Identify which cell holds the provided text, then report its [X, Y] central coordinate. 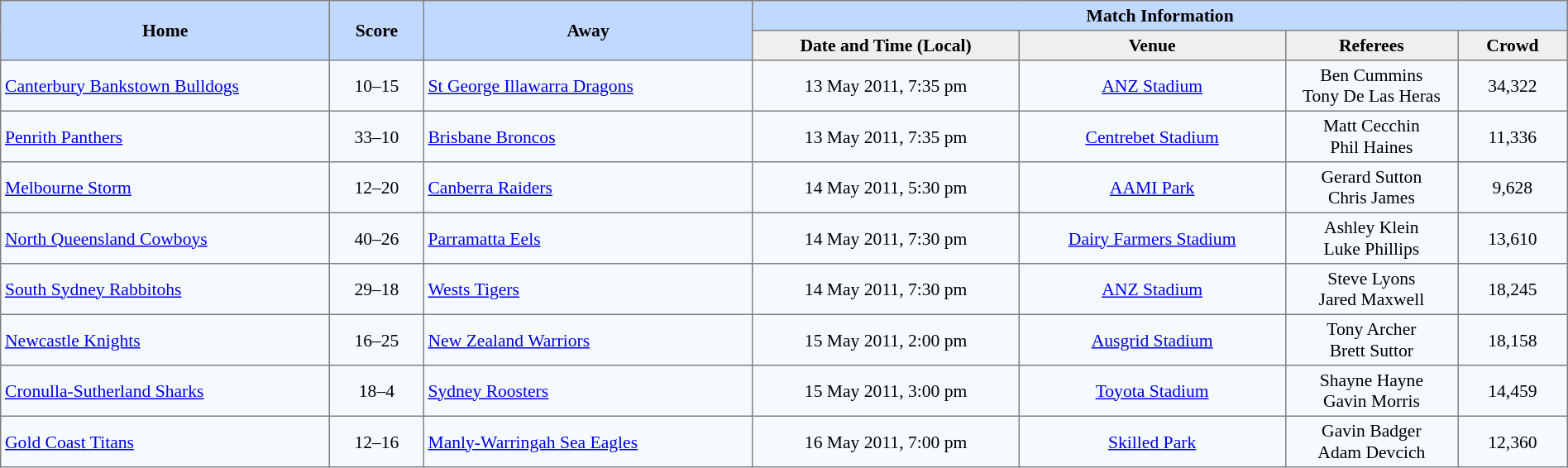
15 May 2011, 2:00 pm [886, 340]
Brisbane Broncos [588, 136]
Home [165, 31]
Skilled Park [1152, 442]
Shayne HayneGavin Morris [1371, 391]
13,610 [1513, 238]
9,628 [1513, 188]
Newcastle Knights [165, 340]
Referees [1371, 45]
Gold Coast Titans [165, 442]
15 May 2011, 3:00 pm [886, 391]
Cronulla-Sutherland Sharks [165, 391]
Matt CecchinPhil Haines [1371, 136]
Match Information [1159, 16]
18,158 [1513, 340]
Gerard SuttonChris James [1371, 188]
Dairy Farmers Stadium [1152, 238]
Score [377, 31]
North Queensland Cowboys [165, 238]
33–10 [377, 136]
Ben CumminsTony De Las Heras [1371, 86]
Tony ArcherBrett Suttor [1371, 340]
Canberra Raiders [588, 188]
Sydney Roosters [588, 391]
11,336 [1513, 136]
St George Illawarra Dragons [588, 86]
Ausgrid Stadium [1152, 340]
Manly-Warringah Sea Eagles [588, 442]
AAMI Park [1152, 188]
Toyota Stadium [1152, 391]
Centrebet Stadium [1152, 136]
Parramatta Eels [588, 238]
Ashley KleinLuke Phillips [1371, 238]
Date and Time (Local) [886, 45]
14 May 2011, 5:30 pm [886, 188]
Wests Tigers [588, 289]
Melbourne Storm [165, 188]
Canterbury Bankstown Bulldogs [165, 86]
Gavin BadgerAdam Devcich [1371, 442]
Away [588, 31]
18–4 [377, 391]
18,245 [1513, 289]
Venue [1152, 45]
Steve LyonsJared Maxwell [1371, 289]
12,360 [1513, 442]
12–20 [377, 188]
29–18 [377, 289]
16–25 [377, 340]
12–16 [377, 442]
Crowd [1513, 45]
South Sydney Rabbitohs [165, 289]
10–15 [377, 86]
New Zealand Warriors [588, 340]
14,459 [1513, 391]
40–26 [377, 238]
Penrith Panthers [165, 136]
16 May 2011, 7:00 pm [886, 442]
34,322 [1513, 86]
